For the text-containing cell, return its midpoint in (X, Y) coordinate format. 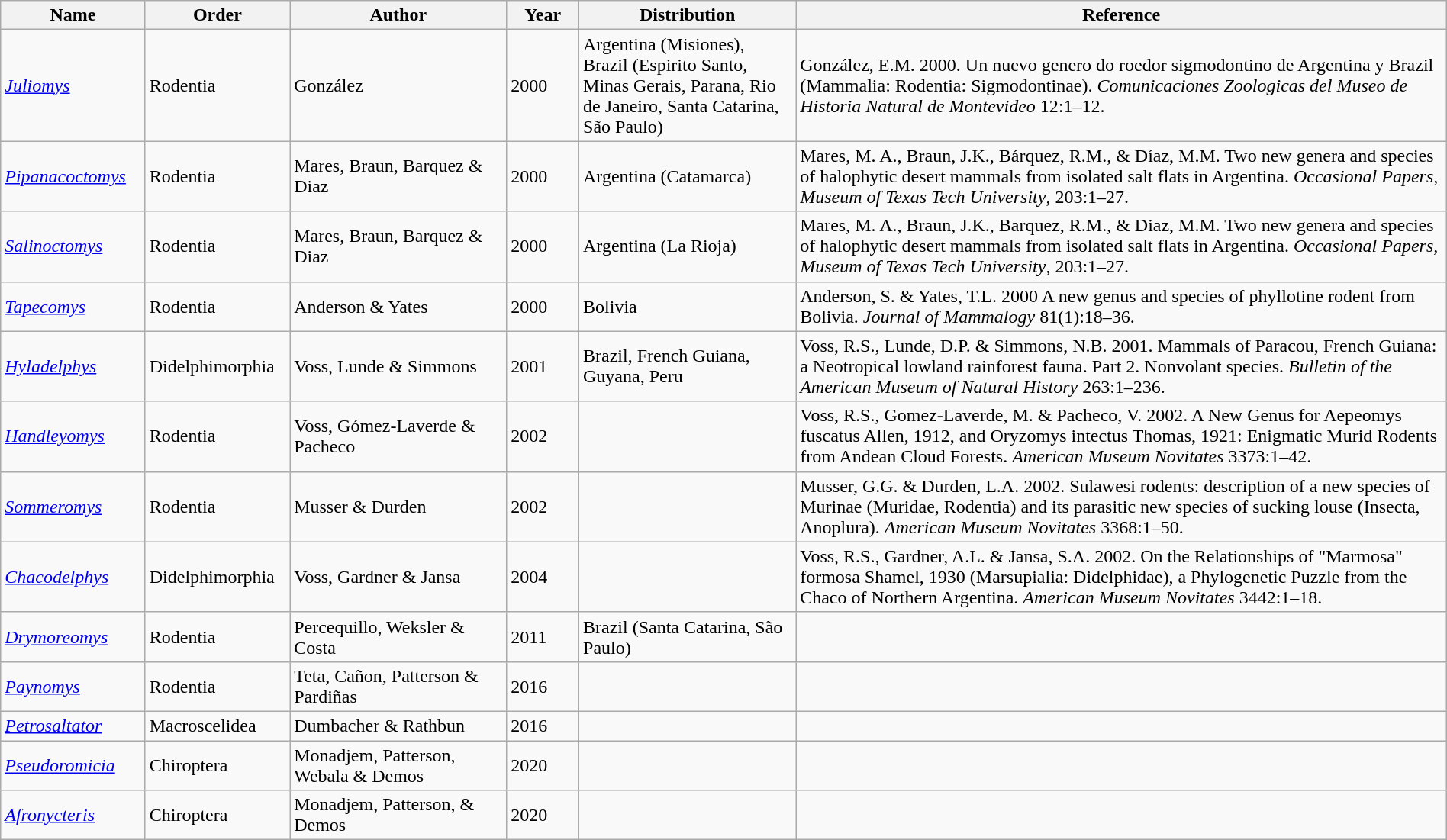
González (398, 85)
Hyladelphys (73, 366)
Brazil, French Guiana, Guyana, Peru (688, 366)
Bolivia (688, 307)
Pipanacoctomys (73, 176)
Voss, Gómez-Laverde & Pacheco (398, 436)
2001 (543, 366)
Macroscelidea (217, 726)
2011 (543, 636)
Teta, Cañon, Patterson & Pardiñas (398, 687)
Argentina (La Rioja) (688, 246)
Anderson & Yates (398, 307)
Chacodelphys (73, 577)
Monadjem, Patterson, & Demos (398, 815)
Juliomys (73, 85)
Author (398, 15)
Tapecomys (73, 307)
Paynomys (73, 687)
Handleyomys (73, 436)
Argentina (Misiones), Brazil (Espirito Santo, Minas Gerais, Parana, Rio de Janeiro, Santa Catarina, São Paulo) (688, 85)
Petrosaltator (73, 726)
Voss, Lunde & Simmons (398, 366)
Percequillo, Weksler & Costa (398, 636)
Name (73, 15)
Voss, Gardner & Jansa (398, 577)
Musser & Durden (398, 507)
Brazil (Santa Catarina, São Paulo) (688, 636)
Afronycteris (73, 815)
Argentina (Catamarca) (688, 176)
Anderson, S. & Yates, T.L. 2000 A new genus and species of phyllotine rodent from Bolivia. Journal of Mammalogy 81(1):18–36. (1122, 307)
Year (543, 15)
Order (217, 15)
Distribution (688, 15)
Dumbacher & Rathbun (398, 726)
Pseudoromicia (73, 764)
Monadjem, Patterson, Webala & Demos (398, 764)
Drymoreomys (73, 636)
Salinoctomys (73, 246)
2004 (543, 577)
Sommeromys (73, 507)
Reference (1122, 15)
